Return the [x, y] coordinate for the center point of the cell that contains the specified text.  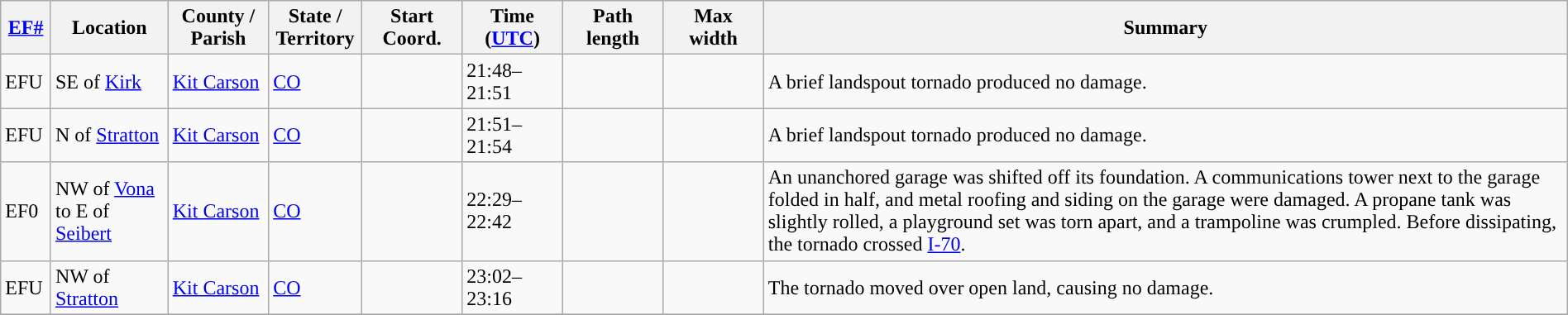
Time (UTC) [513, 28]
SE of Kirk [109, 81]
N of Stratton [109, 136]
Path length [612, 28]
County / Parish [218, 28]
EF0 [26, 212]
21:51–21:54 [513, 136]
NW of Vona to E of Seibert [109, 212]
Start Coord. [412, 28]
22:29–22:42 [513, 212]
State / Territory [316, 28]
The tornado moved over open land, causing no damage. [1165, 288]
NW of Stratton [109, 288]
Location [109, 28]
23:02–23:16 [513, 288]
EF# [26, 28]
21:48–21:51 [513, 81]
Summary [1165, 28]
Max width [713, 28]
